Search for the cell housing the specified text and yield its [x, y] center coordinate. 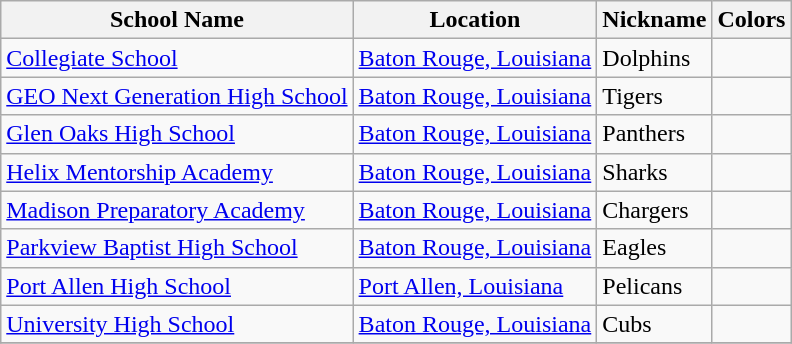
Chargers [654, 210]
Eagles [654, 248]
Colors [752, 20]
Dolphins [654, 58]
Cubs [654, 324]
Port Allen High School [177, 286]
Port Allen, Louisiana [475, 286]
Sharks [654, 172]
Tigers [654, 96]
School Name [177, 20]
University High School [177, 324]
GEO Next Generation High School [177, 96]
Nickname [654, 20]
Panthers [654, 134]
Location [475, 20]
Helix Mentorship Academy [177, 172]
Glen Oaks High School [177, 134]
Collegiate School [177, 58]
Pelicans [654, 286]
Parkview Baptist High School [177, 248]
Madison Preparatory Academy [177, 210]
